Return (X, Y) of the center of cell containing provided text 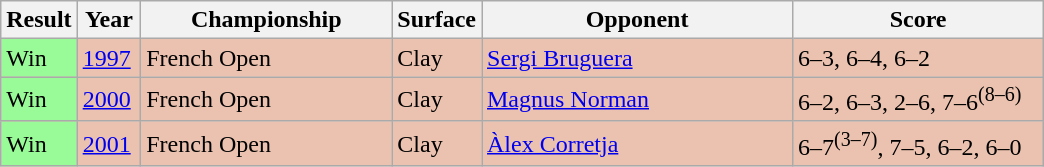
Result (39, 20)
Magnus Norman (638, 100)
6–2, 6–3, 2–6, 7–6(8–6) (918, 100)
Score (918, 20)
Championship (266, 20)
2000 (109, 100)
Year (109, 20)
2001 (109, 144)
Opponent (638, 20)
Àlex Corretja (638, 144)
1997 (109, 58)
Sergi Bruguera (638, 58)
6–7(3–7), 7–5, 6–2, 6–0 (918, 144)
6–3, 6–4, 6–2 (918, 58)
Surface (437, 20)
